Capture the cell that displays the provided text and extract its (X, Y) central coordinate. 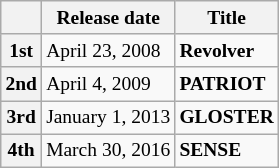
GLOSTER (227, 118)
PATRIOT (227, 84)
March 30, 2016 (108, 150)
4th (22, 150)
April 4, 2009 (108, 84)
Revolver (227, 50)
1st (22, 50)
SENSE (227, 150)
3rd (22, 118)
April 23, 2008 (108, 50)
Release date (108, 18)
2nd (22, 84)
January 1, 2013 (108, 118)
Title (227, 18)
